Find where the given text appears and provide that cell's center as [x, y] coordinate. 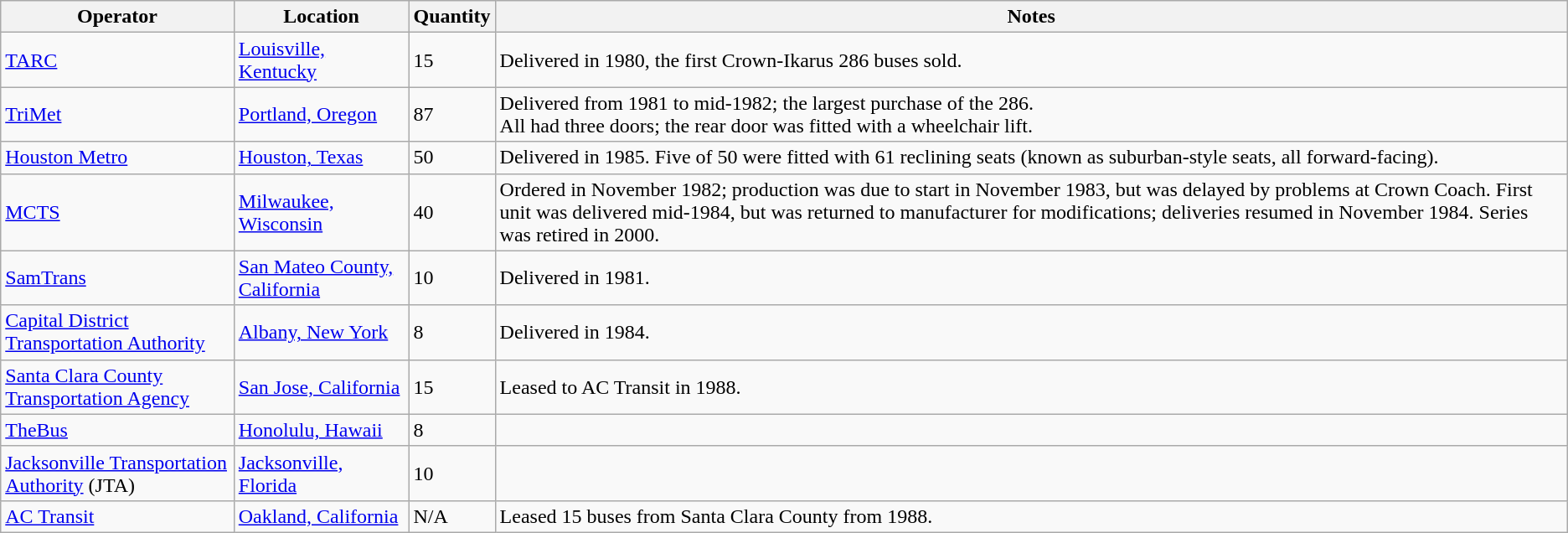
Santa Clara County Transportation Agency [117, 387]
Delivered in 1984. [1031, 332]
Houston, Texas [322, 158]
Location [322, 17]
MCTS [117, 212]
Delivered in 1981. [1031, 278]
Quantity [452, 17]
N/A [452, 516]
TriMet [117, 114]
Honolulu, Hawaii [322, 430]
Delivered from 1981 to mid-1982; the largest purchase of the 286. All had three doors; the rear door was fitted with a wheelchair lift. [1031, 114]
Portland, Oregon [322, 114]
Jacksonville, Florida [322, 473]
Albany, New York [322, 332]
San Mateo County, California [322, 278]
Capital District Transportation Authority [117, 332]
Jacksonville Transportation Authority (JTA) [117, 473]
Leased 15 buses from Santa Clara County from 1988. [1031, 516]
AC Transit [117, 516]
TARC [117, 60]
SamTrans [117, 278]
Delivered in 1985. Five of 50 were fitted with 61 reclining seats (known as suburban-style seats, all forward-facing). [1031, 158]
TheBus [117, 430]
Operator [117, 17]
Louisville, Kentucky [322, 60]
50 [452, 158]
Delivered in 1980, the first Crown-Ikarus 286 buses sold. [1031, 60]
Leased to AC Transit in 1988. [1031, 387]
40 [452, 212]
Houston Metro [117, 158]
Milwaukee, Wisconsin [322, 212]
Notes [1031, 17]
Oakland, California [322, 516]
San Jose, California [322, 387]
87 [452, 114]
